Search for the cell housing the specified text and yield its (X, Y) center coordinate. 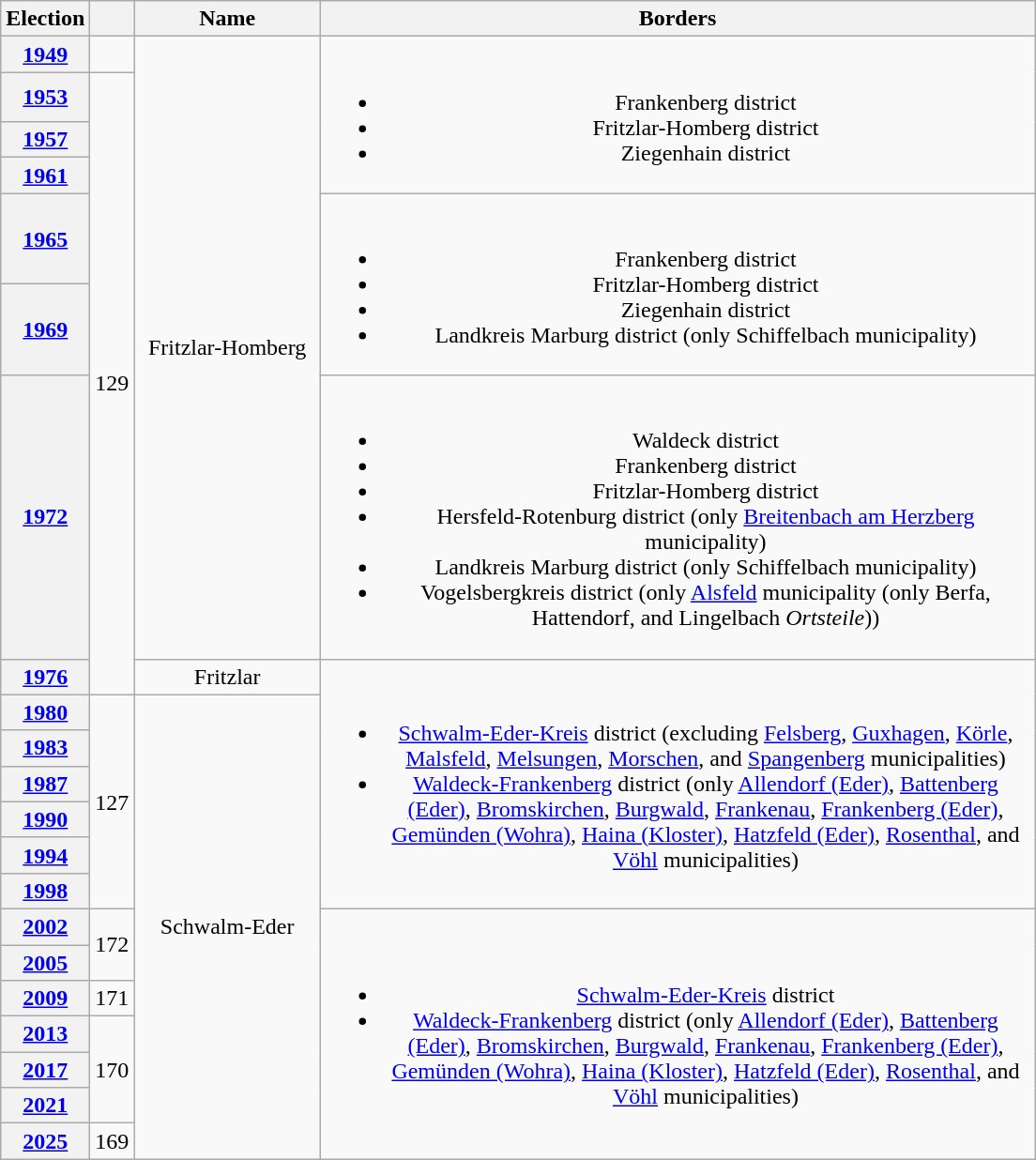
Fritzlar-Homberg (227, 347)
1972 (45, 517)
127 (113, 801)
1965 (45, 238)
1980 (45, 712)
171 (113, 999)
Election (45, 19)
129 (113, 383)
Name (227, 19)
1957 (45, 140)
2005 (45, 962)
1953 (45, 98)
2002 (45, 926)
1969 (45, 330)
2021 (45, 1106)
2025 (45, 1141)
1983 (45, 748)
2009 (45, 999)
1990 (45, 819)
169 (113, 1141)
Borders (678, 19)
2017 (45, 1070)
1961 (45, 176)
1976 (45, 677)
170 (113, 1070)
Schwalm-Eder (227, 927)
1998 (45, 891)
2013 (45, 1034)
Fritzlar (227, 677)
1987 (45, 784)
Frankenberg districtFritzlar-Homberg districtZiegenhain district (678, 114)
Frankenberg districtFritzlar-Homberg districtZiegenhain districtLandkreis Marburg district (only Schiffelbach municipality) (678, 284)
1949 (45, 54)
172 (113, 944)
1994 (45, 855)
